Search for the cell housing the specified text and yield its [X, Y] center coordinate. 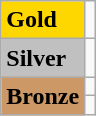
Silver [43, 58]
Gold [43, 20]
Bronze [43, 96]
